Output the (X, Y) coordinate of the center of the cell containing the given text.  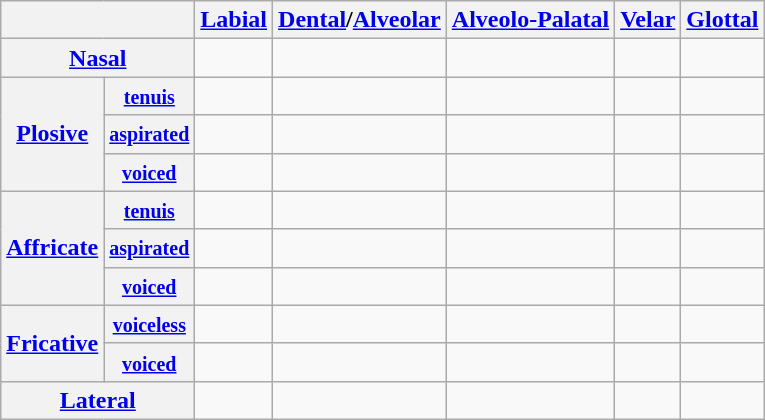
Plosive (52, 134)
Fricative (52, 343)
Labial (234, 20)
voiceless (150, 324)
Velar (648, 20)
Affricate (52, 248)
Lateral (98, 400)
Alveolo-Palatal (530, 20)
Glottal (722, 20)
Dental/Alveolar (360, 20)
Nasal (98, 58)
